Search for the cell housing the specified text and yield its [X, Y] center coordinate. 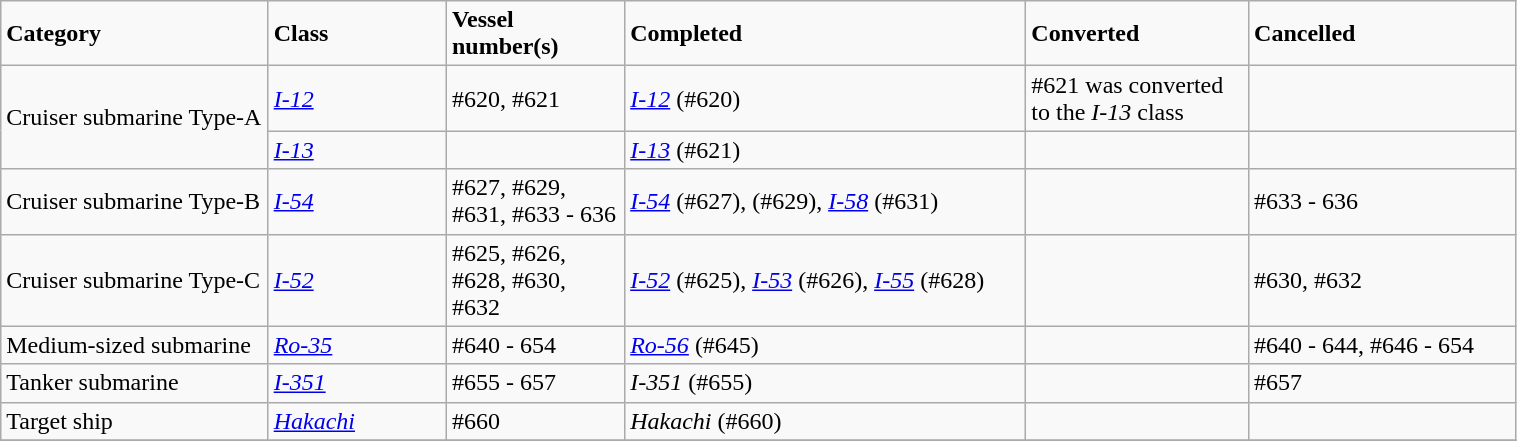
#620, #621 [535, 98]
Converted [1138, 34]
#625, #626, #628, #630, #632 [535, 280]
I-52 [357, 280]
Class [357, 34]
Hakachi (#660) [826, 421]
#660 [535, 421]
Tanker submarine [134, 383]
#640 - 654 [535, 345]
I-52 (#625), I-53 (#626), I-55 (#628) [826, 280]
I-13 [357, 150]
Category [134, 34]
#657 [1382, 383]
#621 was converted to the I-13 class [1138, 98]
Ro-35 [357, 345]
Vessel number(s) [535, 34]
I-54 [357, 202]
#630, #632 [1382, 280]
I-54 (#627), (#629), I-58 (#631) [826, 202]
Completed [826, 34]
I-351 [357, 383]
I-12 [357, 98]
I-351 (#655) [826, 383]
#655 - 657 [535, 383]
Cruiser submarine Type-B [134, 202]
#640 - 644, #646 - 654 [1382, 345]
Target ship [134, 421]
Ro-56 (#645) [826, 345]
Cancelled [1382, 34]
Medium-sized submarine [134, 345]
#627, #629, #631, #633 - 636 [535, 202]
I-13 (#621) [826, 150]
#633 - 636 [1382, 202]
Cruiser submarine Type-A [134, 118]
Cruiser submarine Type-C [134, 280]
Hakachi [357, 421]
I-12 (#620) [826, 98]
